Search for the cell housing the specified text and yield its (X, Y) center coordinate. 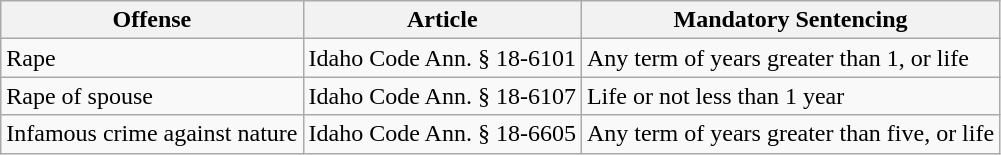
Life or not less than 1 year (790, 96)
Article (442, 20)
Any term of years greater than five, or life (790, 134)
Rape (152, 58)
Any term of years greater than 1, or life (790, 58)
Idaho Code Ann. § 18-6107 (442, 96)
Mandatory Sentencing (790, 20)
Infamous crime against nature (152, 134)
Offense (152, 20)
Rape of spouse (152, 96)
Idaho Code Ann. § 18-6605 (442, 134)
Idaho Code Ann. § 18-6101 (442, 58)
